Determine the [X, Y] coordinate at the center of the cell enclosing the given text.  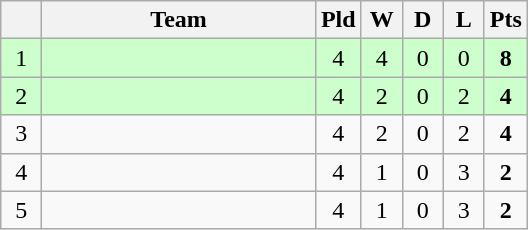
Pts [506, 20]
D [422, 20]
5 [22, 210]
W [382, 20]
8 [506, 58]
Team [179, 20]
Pld [338, 20]
L [464, 20]
